Find where the given text appears and provide that cell's center as (x, y) coordinate. 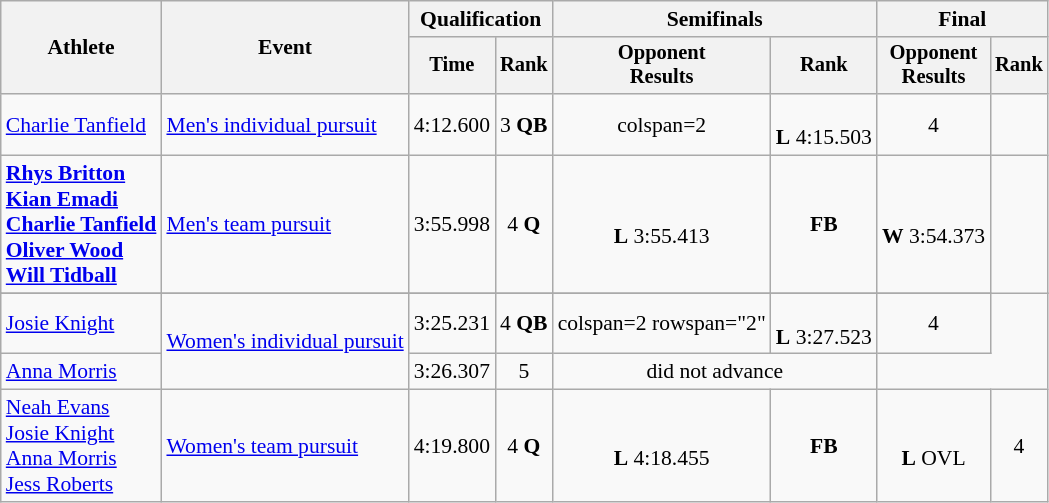
Semifinals (715, 19)
Men's team pursuit (284, 225)
4:19.800 (452, 446)
colspan=2 rowspan="2" (662, 324)
Final (962, 19)
Athlete (82, 48)
did not advance (715, 372)
3:26.307 (452, 372)
3 QB (524, 124)
4:12.600 (452, 124)
L 4:15.503 (824, 124)
3:55.998 (452, 225)
Rhys BrittonKian EmadiCharlie TanfieldOliver WoodWill Tidball (82, 225)
colspan=2 (662, 124)
Women's team pursuit (284, 446)
5 (524, 372)
3:25.231 (452, 324)
L OVL (934, 446)
L 4:18.455 (662, 446)
4 QB (524, 324)
Josie Knight (82, 324)
Qualification (481, 19)
Event (284, 48)
L 3:55.413 (662, 225)
L 3:27.523 (824, 324)
W 3:54.373 (934, 225)
Men's individual pursuit (284, 124)
Anna Morris (82, 372)
Women's individual pursuit (284, 342)
Neah EvansJosie KnightAnna MorrisJess Roberts (82, 446)
Charlie Tanfield (82, 124)
Time (452, 66)
